Identify which cell holds the provided text, then report its [X, Y] central coordinate. 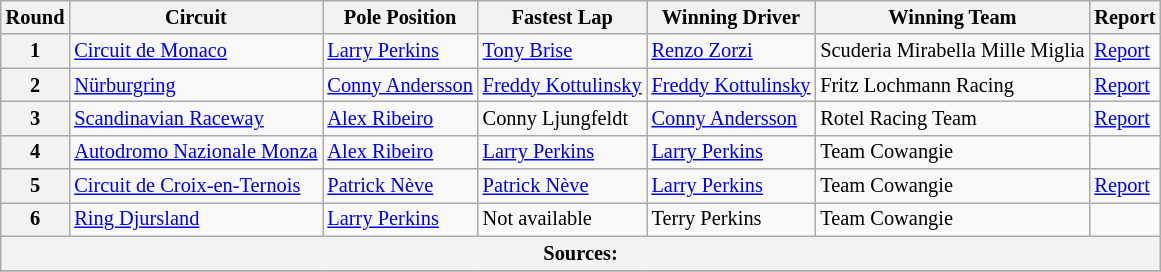
Fastest Lap [562, 17]
Circuit de Monaco [196, 51]
Nürburgring [196, 85]
Scuderia Mirabella Mille Miglia [952, 51]
Winning Team [952, 17]
Scandinavian Raceway [196, 118]
Autodromo Nazionale Monza [196, 152]
3 [36, 118]
Circuit de Croix-en-Ternois [196, 186]
Circuit [196, 17]
Winning Driver [732, 17]
Renzo Zorzi [732, 51]
Pole Position [400, 17]
Conny Ljungfeldt [562, 118]
6 [36, 219]
4 [36, 152]
Fritz Lochmann Racing [952, 85]
Sources: [581, 253]
Round [36, 17]
Terry Perkins [732, 219]
Not available [562, 219]
1 [36, 51]
Rotel Racing Team [952, 118]
Tony Brise [562, 51]
Ring Djursland [196, 219]
5 [36, 186]
2 [36, 85]
